Capture the cell that displays the provided text and extract its [x, y] central coordinate. 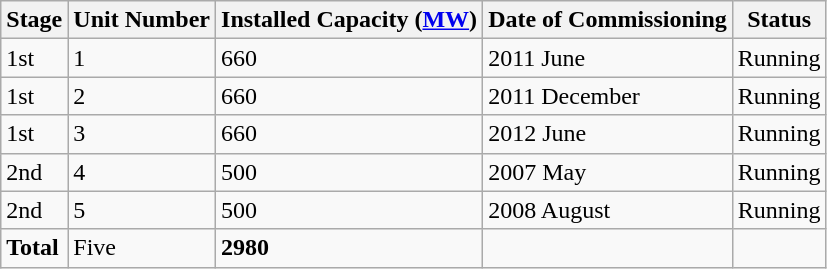
Status [779, 20]
4 [142, 172]
Total [34, 248]
1 [142, 58]
2012 June [608, 134]
3 [142, 134]
5 [142, 210]
2011 December [608, 96]
Unit Number [142, 20]
Installed Capacity (MW) [350, 20]
2011 June [608, 58]
2 [142, 96]
Five [142, 248]
Date of Commissioning [608, 20]
Stage [34, 20]
2980 [350, 248]
2007 May [608, 172]
2008 August [608, 210]
